For the text-containing cell, return its midpoint in (x, y) coordinate format. 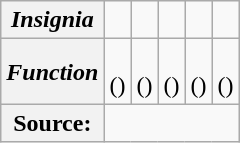
Insignia (52, 20)
Function (52, 72)
Source: (52, 123)
